Capture the cell that displays the provided text and extract its (x, y) central coordinate. 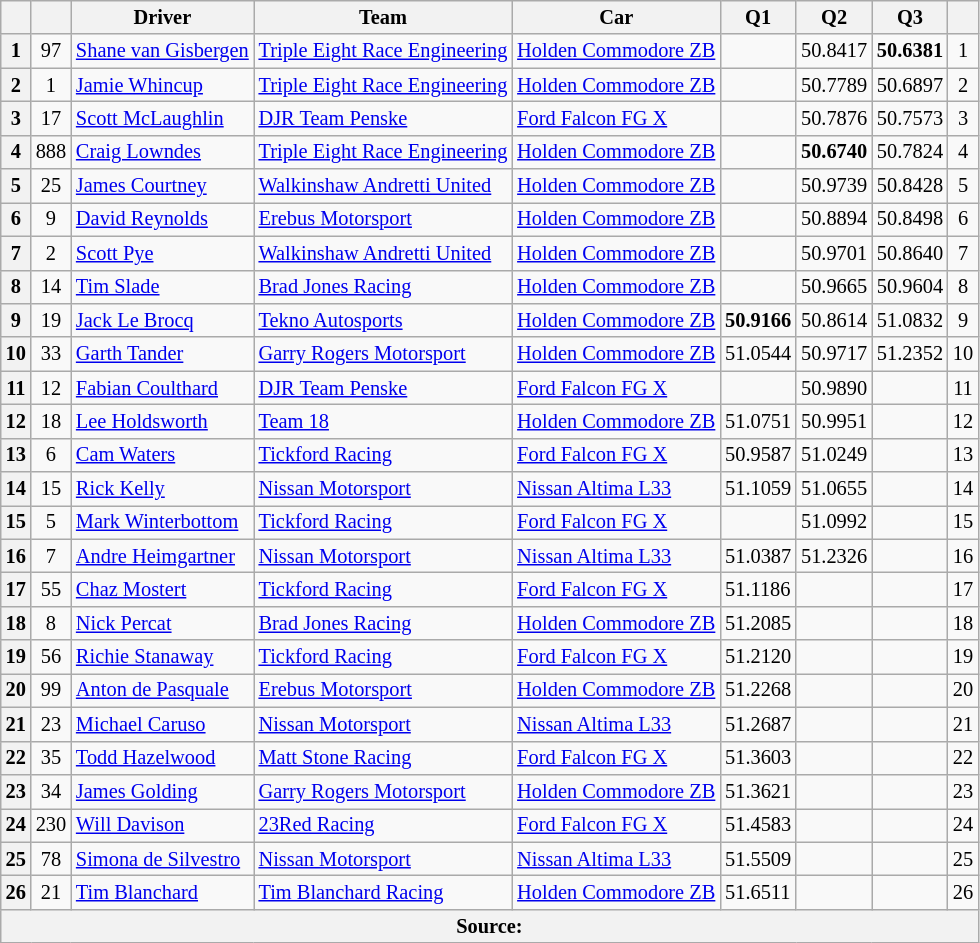
50.8498 (910, 219)
78 (51, 859)
51.2268 (758, 690)
50.7876 (834, 118)
Tim Blanchard (162, 892)
Tim Slade (162, 287)
Nick Percat (162, 623)
51.3603 (758, 758)
Tekno Autosports (384, 320)
50.8614 (834, 320)
Car (616, 17)
James Courtney (162, 186)
Lee Holdsworth (162, 421)
Simona de Silvestro (162, 859)
33 (51, 354)
Team (384, 17)
Matt Stone Racing (384, 758)
50.9604 (910, 287)
Richie Stanaway (162, 657)
50.9951 (834, 421)
50.7789 (834, 85)
51.0387 (758, 556)
51.0751 (758, 421)
50.8428 (910, 186)
Shane van Gisbergen (162, 51)
Jack Le Brocq (162, 320)
50.8417 (834, 51)
34 (51, 791)
50.9166 (758, 320)
Q2 (834, 17)
50.8640 (910, 253)
Will Davison (162, 825)
35 (51, 758)
Source: (490, 926)
50.9701 (834, 253)
50.9890 (834, 388)
Craig Lowndes (162, 152)
Fabian Coulthard (162, 388)
Michael Caruso (162, 724)
888 (51, 152)
James Golding (162, 791)
50.6897 (910, 85)
51.2352 (910, 354)
Mark Winterbottom (162, 522)
51.3621 (758, 791)
51.2120 (758, 657)
55 (51, 589)
Cam Waters (162, 455)
Scott McLaughlin (162, 118)
Andre Heimgartner (162, 556)
56 (51, 657)
50.6740 (834, 152)
50.9739 (834, 186)
Tim Blanchard Racing (384, 892)
51.6511 (758, 892)
51.0249 (834, 455)
50.9587 (758, 455)
50.9717 (834, 354)
23Red Racing (384, 825)
Jamie Whincup (162, 85)
Team 18 (384, 421)
51.2687 (758, 724)
Scott Pye (162, 253)
97 (51, 51)
51.0655 (834, 489)
Garth Tander (162, 354)
51.0992 (834, 522)
Rick Kelly (162, 489)
50.6381 (910, 51)
51.5509 (758, 859)
Todd Hazelwood (162, 758)
51.0832 (910, 320)
51.1186 (758, 589)
Driver (162, 17)
50.7824 (910, 152)
Q3 (910, 17)
Q1 (758, 17)
David Reynolds (162, 219)
51.4583 (758, 825)
Chaz Mostert (162, 589)
50.7573 (910, 118)
50.9665 (834, 287)
51.2085 (758, 623)
50.8894 (834, 219)
230 (51, 825)
51.0544 (758, 354)
51.1059 (758, 489)
51.2326 (834, 556)
Anton de Pasquale (162, 690)
99 (51, 690)
